Return [x, y] of the center of cell containing provided text 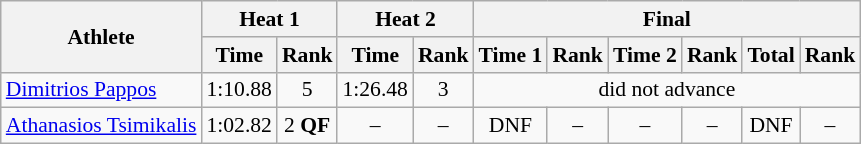
Athanasios Tsimikalis [102, 126]
5 [308, 90]
3 [444, 90]
Time 2 [645, 55]
Athlete [102, 36]
Time 1 [511, 55]
1:10.88 [238, 90]
did not advance [668, 90]
Heat 2 [405, 19]
1:26.48 [374, 90]
Dimitrios Pappos [102, 90]
1:02.82 [238, 126]
2 QF [308, 126]
Total [770, 55]
Heat 1 [269, 19]
Final [668, 19]
